Search for the cell housing the specified text and yield its [X, Y] center coordinate. 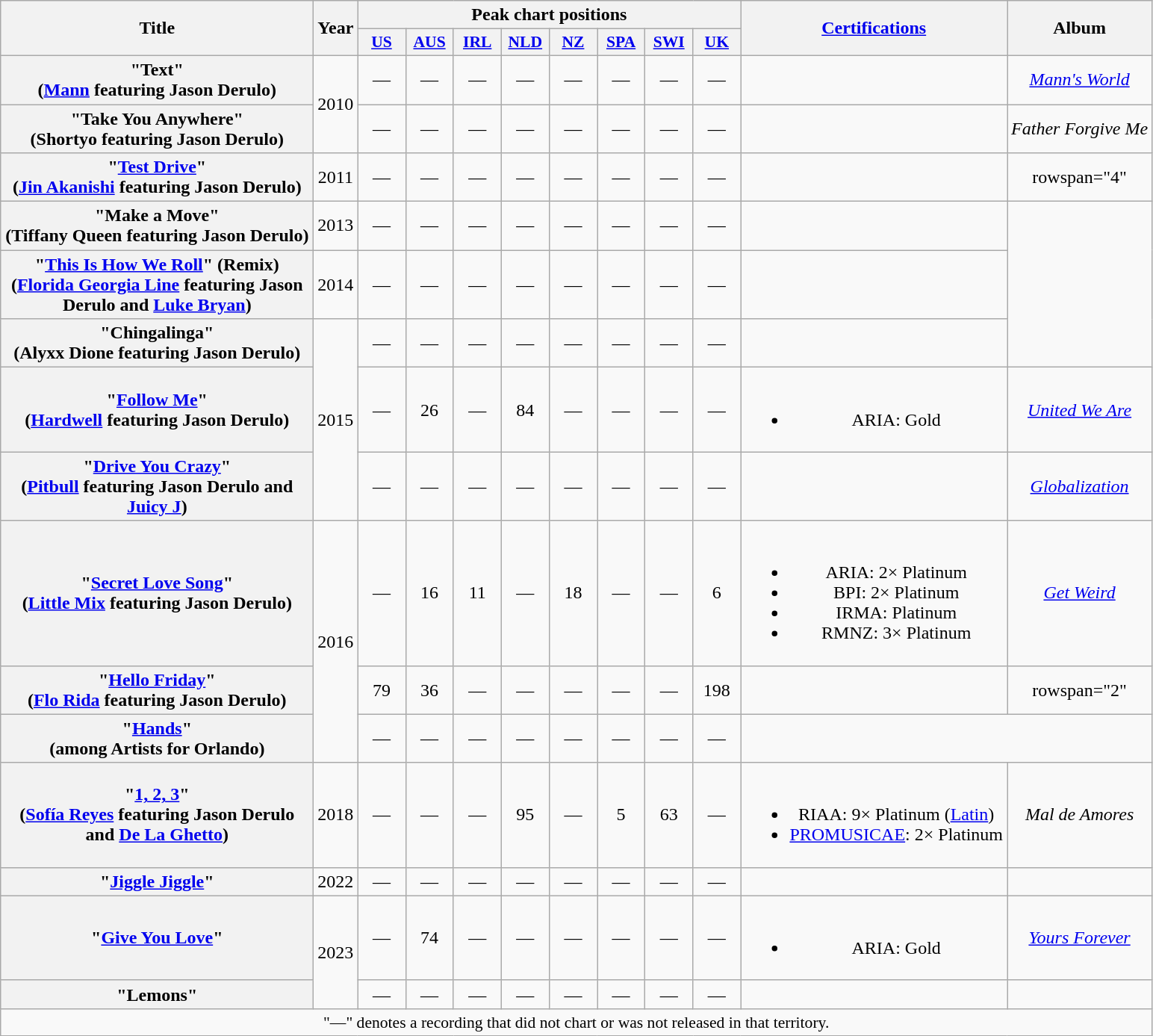
95 [525, 815]
79 [382, 690]
SPA [621, 43]
2022 [336, 881]
"Chingalinga" (Alyxx Dione featuring Jason Derulo) [157, 344]
Certifications [874, 28]
"Test Drive"(Jin Akanishi featuring Jason Derulo) [157, 178]
"Give You Love" [157, 938]
"Text"(Mann featuring Jason Derulo) [157, 79]
"Follow Me"(Hardwell featuring Jason Derulo) [157, 409]
2015 [336, 420]
United We Are [1080, 409]
2014 [336, 285]
198 [717, 690]
18 [573, 593]
Mal de Amores [1080, 815]
Album [1080, 28]
2010 [336, 104]
Mann's World [1080, 79]
84 [525, 409]
Get Weird [1080, 593]
Globalization [1080, 486]
ARIA: 2× PlatinumBPI: 2× PlatinumIRMA: PlatinumRMNZ: 3× Platinum [874, 593]
rowspan="4" [1080, 178]
UK [717, 43]
16 [429, 593]
RIAA: 9× Platinum (Latin)PROMUSICAE: 2× Platinum [874, 815]
"Make a Move"(Tiffany Queen featuring Jason Derulo) [157, 226]
NZ [573, 43]
"Secret Love Song"(Little Mix featuring Jason Derulo) [157, 593]
"Hello Friday"(Flo Rida featuring Jason Derulo) [157, 690]
rowspan="2" [1080, 690]
36 [429, 690]
"Lemons" [157, 994]
AUS [429, 43]
NLD [525, 43]
"Hands"(among Artists for Orlando) [157, 738]
Father Forgive Me [1080, 128]
US [382, 43]
11 [477, 593]
2018 [336, 815]
2013 [336, 226]
74 [429, 938]
2016 [336, 642]
"Take You Anywhere"(Shortyo featuring Jason Derulo) [157, 128]
IRL [477, 43]
"1, 2, 3"(Sofía Reyes featuring Jason Derulo and De La Ghetto) [157, 815]
26 [429, 409]
Year [336, 28]
5 [621, 815]
Yours Forever [1080, 938]
"This Is How We Roll" (Remix)(Florida Georgia Line featuring Jason Derulo and Luke Bryan) [157, 285]
Peak chart positions [550, 15]
6 [717, 593]
Title [157, 28]
2011 [336, 178]
"Jiggle Jiggle" [157, 881]
2023 [336, 952]
"—" denotes a recording that did not chart or was not released in that territory. [576, 1022]
SWI [669, 43]
63 [669, 815]
"Drive You Crazy"(Pitbull featuring Jason Derulo and Juicy J) [157, 486]
